Search for the cell housing the specified text and yield its (X, Y) center coordinate. 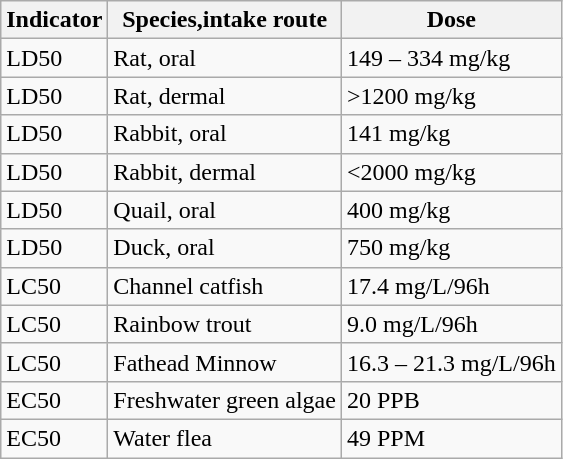
17.4 mg/L/96h (451, 286)
>1200 mg/kg (451, 96)
9.0 mg/L/96h (451, 324)
49 PPM (451, 438)
Rat, dermal (225, 96)
Indicator (54, 20)
Channel catfish (225, 286)
Freshwater green algae (225, 400)
Fathead Minnow (225, 362)
141 mg/kg (451, 134)
Duck, oral (225, 248)
Water flea (225, 438)
Species,intake route (225, 20)
20 PPB (451, 400)
16.3 – 21.3 mg/L/96h (451, 362)
Rabbit, dermal (225, 172)
Dose (451, 20)
750 mg/kg (451, 248)
Rainbow trout (225, 324)
149 – 334 mg/kg (451, 58)
<2000 mg/kg (451, 172)
400 mg/kg (451, 210)
Rabbit, oral (225, 134)
Rat, oral (225, 58)
Quail, oral (225, 210)
